For the text-containing cell, return its midpoint in (X, Y) coordinate format. 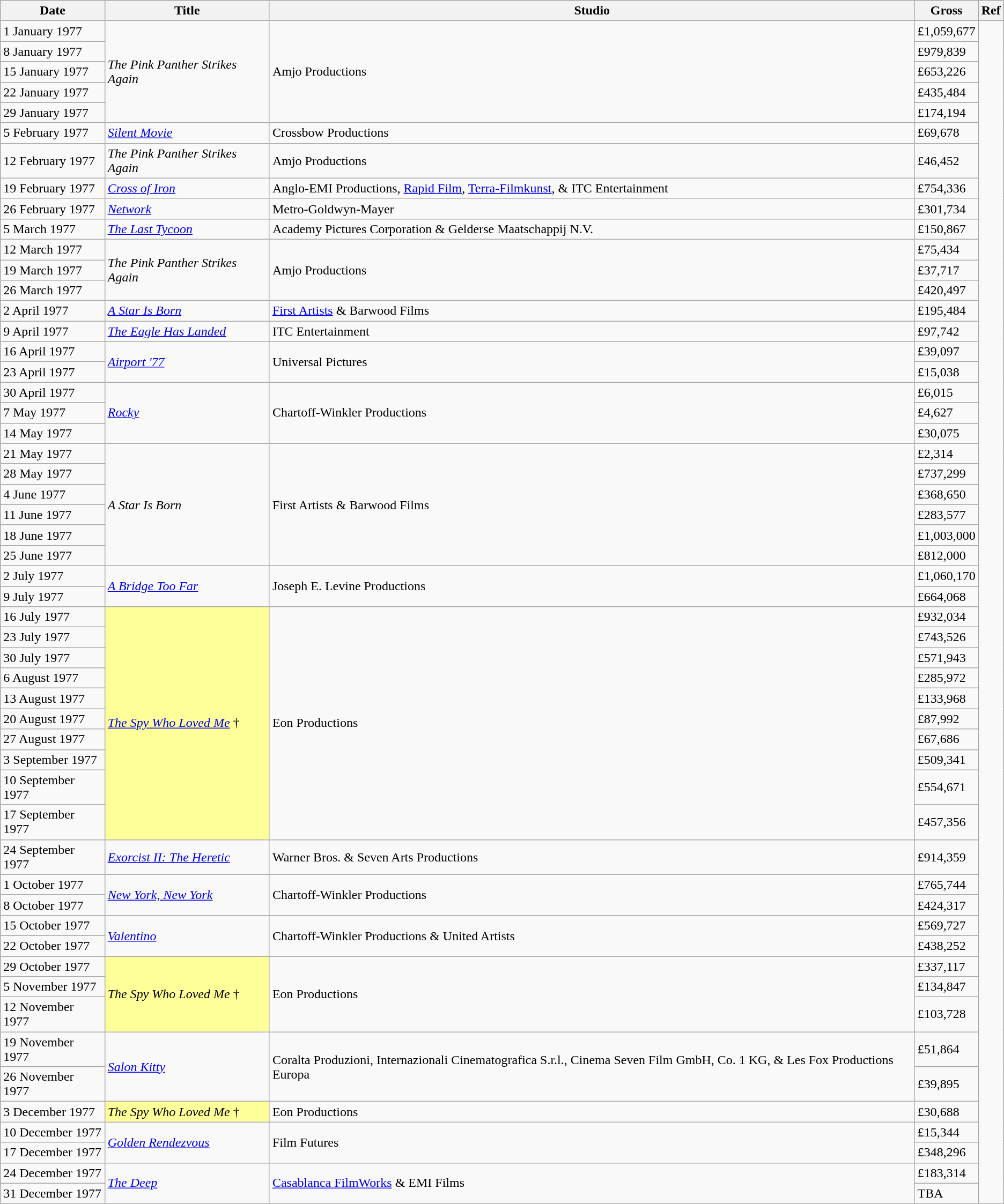
2 July 1977 (53, 576)
11 June 1977 (53, 515)
29 January 1977 (53, 113)
£97,742 (946, 331)
TBA (946, 1193)
5 March 1977 (53, 229)
£1,059,677 (946, 31)
14 May 1977 (53, 433)
Valentino (187, 935)
Title (187, 11)
12 March 1977 (53, 249)
£554,671 (946, 787)
3 September 1977 (53, 760)
£914,359 (946, 857)
22 January 1977 (53, 92)
Golden Rendezvous (187, 1142)
£653,226 (946, 72)
Salon Kitty (187, 1067)
The Last Tycoon (187, 229)
Joseph E. Levine Productions (592, 586)
Cross of Iron (187, 188)
£569,727 (946, 925)
ITC Entertainment (592, 331)
Ref (991, 11)
Date (53, 11)
19 November 1977 (53, 1050)
30 July 1977 (53, 658)
£571,943 (946, 658)
Metro-Goldwyn-Mayer (592, 209)
10 September 1977 (53, 787)
5 November 1977 (53, 987)
Network (187, 209)
20 August 1977 (53, 719)
£39,895 (946, 1084)
£438,252 (946, 946)
21 May 1977 (53, 454)
8 October 1977 (53, 905)
£150,867 (946, 229)
9 April 1977 (53, 331)
4 June 1977 (53, 494)
7 May 1977 (53, 413)
Silent Movie (187, 133)
£39,097 (946, 352)
Airport '77 (187, 362)
£174,194 (946, 113)
1 January 1977 (53, 31)
23 July 1977 (53, 637)
£67,686 (946, 739)
26 November 1977 (53, 1084)
26 February 1977 (53, 209)
£664,068 (946, 597)
£337,117 (946, 967)
£103,728 (946, 1014)
£368,650 (946, 494)
£134,847 (946, 987)
£812,000 (946, 555)
12 February 1977 (53, 161)
29 October 1977 (53, 967)
£765,744 (946, 885)
6 August 1977 (53, 678)
Film Futures (592, 1142)
19 February 1977 (53, 188)
£6,015 (946, 392)
£1,003,000 (946, 535)
£15,344 (946, 1132)
A Bridge Too Far (187, 586)
The Deep (187, 1183)
£4,627 (946, 413)
3 December 1977 (53, 1112)
The Eagle Has Landed (187, 331)
£932,034 (946, 617)
£348,296 (946, 1153)
15 January 1977 (53, 72)
Gross (946, 11)
31 December 1977 (53, 1193)
12 November 1977 (53, 1014)
£69,678 (946, 133)
£285,972 (946, 678)
£87,992 (946, 719)
5 February 1977 (53, 133)
Chartoff-Winkler Productions & United Artists (592, 935)
£37,717 (946, 270)
Coralta Produzioni, Internazionali Cinematografica S.r.l., Cinema Seven Film GmbH, Co. 1 KG, & Les Fox Productions Europa (592, 1067)
£457,356 (946, 822)
Universal Pictures (592, 362)
£301,734 (946, 209)
Warner Bros. & Seven Arts Productions (592, 857)
27 August 1977 (53, 739)
Crossbow Productions (592, 133)
£737,299 (946, 474)
New York, New York (187, 895)
19 March 1977 (53, 270)
£75,434 (946, 249)
£2,314 (946, 454)
£424,317 (946, 905)
£743,526 (946, 637)
£420,497 (946, 291)
£509,341 (946, 760)
£46,452 (946, 161)
1 October 1977 (53, 885)
25 June 1977 (53, 555)
17 December 1977 (53, 1153)
£51,864 (946, 1050)
18 June 1977 (53, 535)
£15,038 (946, 372)
23 April 1977 (53, 372)
£754,336 (946, 188)
17 September 1977 (53, 822)
£133,968 (946, 698)
10 December 1977 (53, 1132)
26 March 1977 (53, 291)
24 December 1977 (53, 1173)
£283,577 (946, 515)
22 October 1977 (53, 946)
£30,075 (946, 433)
£435,484 (946, 92)
£195,484 (946, 311)
Anglo-EMI Productions, Rapid Film, Terra-Filmkunst, & ITC Entertainment (592, 188)
£979,839 (946, 51)
£30,688 (946, 1112)
Rocky (187, 413)
13 August 1977 (53, 698)
24 September 1977 (53, 857)
Exorcist II: The Heretic (187, 857)
£183,314 (946, 1173)
16 April 1977 (53, 352)
8 January 1977 (53, 51)
Studio (592, 11)
Casablanca FilmWorks & EMI Films (592, 1183)
16 July 1977 (53, 617)
£1,060,170 (946, 576)
30 April 1977 (53, 392)
15 October 1977 (53, 925)
2 April 1977 (53, 311)
9 July 1977 (53, 597)
Academy Pictures Corporation & Gelderse Maatschappij N.V. (592, 229)
28 May 1977 (53, 474)
